Determine the (X, Y) coordinate at the center of the cell enclosing the given text.  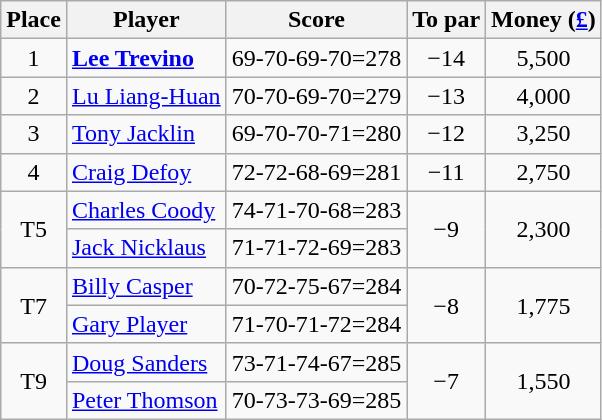
Gary Player (146, 324)
To par (446, 20)
Jack Nicklaus (146, 248)
T7 (34, 305)
3 (34, 134)
Place (34, 20)
70-72-75-67=284 (316, 286)
1 (34, 58)
−11 (446, 172)
1,775 (544, 305)
72-72-68-69=281 (316, 172)
Billy Casper (146, 286)
−8 (446, 305)
T9 (34, 381)
1,550 (544, 381)
−9 (446, 229)
2 (34, 96)
2,300 (544, 229)
T5 (34, 229)
Score (316, 20)
Lu Liang-Huan (146, 96)
Tony Jacklin (146, 134)
5,500 (544, 58)
Lee Trevino (146, 58)
−13 (446, 96)
−14 (446, 58)
73-71-74-67=285 (316, 362)
Money (£) (544, 20)
Craig Defoy (146, 172)
3,250 (544, 134)
4 (34, 172)
69-70-70-71=280 (316, 134)
Doug Sanders (146, 362)
−12 (446, 134)
70-73-73-69=285 (316, 400)
Peter Thomson (146, 400)
4,000 (544, 96)
74-71-70-68=283 (316, 210)
71-70-71-72=284 (316, 324)
71-71-72-69=283 (316, 248)
Player (146, 20)
69-70-69-70=278 (316, 58)
−7 (446, 381)
Charles Coody (146, 210)
2,750 (544, 172)
70-70-69-70=279 (316, 96)
